Search for the cell housing the specified text and yield its (X, Y) center coordinate. 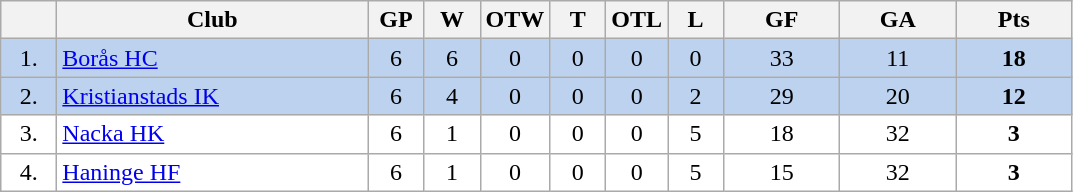
2 (696, 96)
12 (1014, 96)
15 (782, 172)
GP (396, 20)
Haninge HF (212, 172)
L (696, 20)
OTL (637, 20)
Kristianstads IK (212, 96)
Pts (1014, 20)
GF (782, 20)
Borås HC (212, 58)
2. (29, 96)
Club (212, 20)
Nacka HK (212, 134)
OTW (515, 20)
4. (29, 172)
W (452, 20)
1. (29, 58)
GA (898, 20)
T (578, 20)
29 (782, 96)
20 (898, 96)
4 (452, 96)
33 (782, 58)
11 (898, 58)
3. (29, 134)
